Scan for the cell matching the given text and deliver its (x, y) coordinate at center. 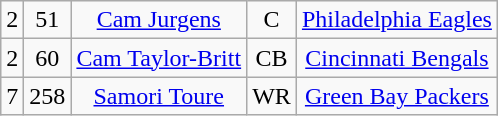
WR (272, 96)
Cincinnati Bengals (396, 58)
Philadelphia Eagles (396, 20)
C (272, 20)
51 (48, 20)
7 (12, 96)
Cam Taylor-Britt (159, 58)
60 (48, 58)
Green Bay Packers (396, 96)
CB (272, 58)
258 (48, 96)
Samori Toure (159, 96)
Cam Jurgens (159, 20)
